Output the [x, y] coordinate of the center of the cell containing the given text.  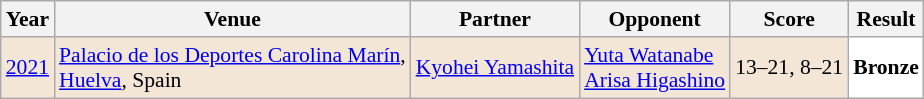
Yuta Watanabe Arisa Higashino [654, 68]
Palacio de los Deportes Carolina Marín,Huelva, Spain [232, 68]
Year [28, 19]
Opponent [654, 19]
Result [886, 19]
Partner [495, 19]
Kyohei Yamashita [495, 68]
Venue [232, 19]
Score [789, 19]
2021 [28, 68]
Bronze [886, 68]
13–21, 8–21 [789, 68]
